From the cell containing the given text, extract its center point as [X, Y] coordinate. 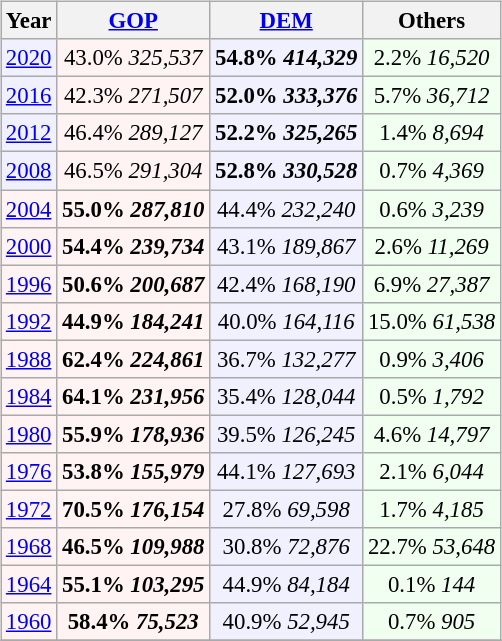
46.5% 291,304 [134, 171]
1992 [29, 321]
1972 [29, 509]
42.3% 271,507 [134, 96]
46.5% 109,988 [134, 547]
Year [29, 21]
42.4% 168,190 [286, 284]
0.6% 3,239 [432, 209]
36.7% 132,277 [286, 359]
1960 [29, 622]
58.4% 75,523 [134, 622]
4.6% 14,797 [432, 434]
1968 [29, 547]
52.8% 330,528 [286, 171]
5.7% 36,712 [432, 96]
44.9% 84,184 [286, 584]
54.4% 239,734 [134, 246]
2.6% 11,269 [432, 246]
52.0% 333,376 [286, 96]
DEM [286, 21]
27.8% 69,598 [286, 509]
GOP [134, 21]
55.9% 178,936 [134, 434]
2016 [29, 96]
39.5% 126,245 [286, 434]
1984 [29, 396]
0.9% 3,406 [432, 359]
62.4% 224,861 [134, 359]
15.0% 61,538 [432, 321]
40.0% 164,116 [286, 321]
0.5% 1,792 [432, 396]
2008 [29, 171]
0.1% 144 [432, 584]
6.9% 27,387 [432, 284]
2020 [29, 58]
64.1% 231,956 [134, 396]
1976 [29, 472]
2012 [29, 133]
2.1% 6,044 [432, 472]
1.4% 8,694 [432, 133]
50.6% 200,687 [134, 284]
2.2% 16,520 [432, 58]
1980 [29, 434]
44.4% 232,240 [286, 209]
40.9% 52,945 [286, 622]
46.4% 289,127 [134, 133]
43.0% 325,537 [134, 58]
43.1% 189,867 [286, 246]
0.7% 905 [432, 622]
1996 [29, 284]
44.1% 127,693 [286, 472]
44.9% 184,241 [134, 321]
53.8% 155,979 [134, 472]
Others [432, 21]
1.7% 4,185 [432, 509]
0.7% 4,369 [432, 171]
52.2% 325,265 [286, 133]
54.8% 414,329 [286, 58]
30.8% 72,876 [286, 547]
1988 [29, 359]
1964 [29, 584]
70.5% 176,154 [134, 509]
55.0% 287,810 [134, 209]
2000 [29, 246]
22.7% 53,648 [432, 547]
55.1% 103,295 [134, 584]
35.4% 128,044 [286, 396]
2004 [29, 209]
